Detect which cell encompasses the target text, then output its (x, y) center coordinate. 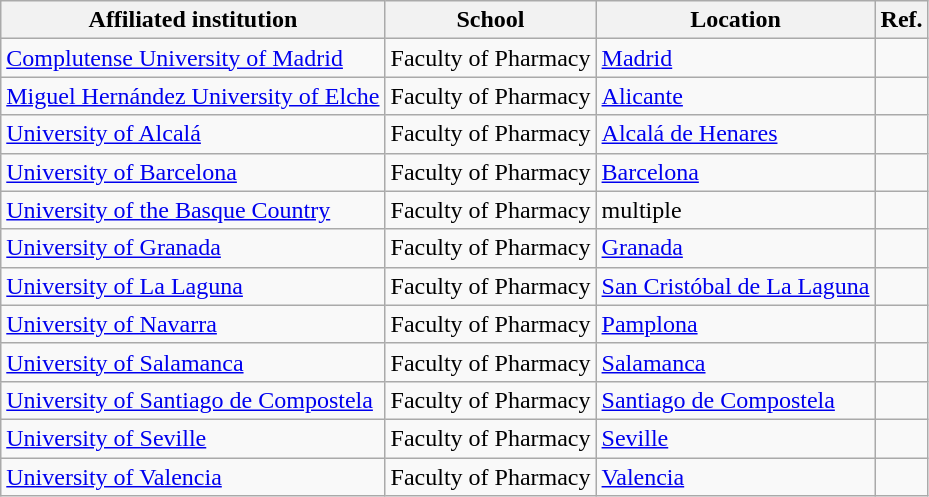
Barcelona (736, 172)
Affiliated institution (193, 20)
University of La Laguna (193, 286)
Seville (736, 438)
University of the Basque Country (193, 210)
University of Santiago de Compostela (193, 400)
Location (736, 20)
University of Barcelona (193, 172)
University of Seville (193, 438)
Granada (736, 248)
Santiago de Compostela (736, 400)
Miguel Hernández University of Elche (193, 96)
Ref. (902, 20)
University of Granada (193, 248)
San Cristóbal de La Laguna (736, 286)
Pamplona (736, 324)
Madrid (736, 58)
University of Salamanca (193, 362)
Alicante (736, 96)
multiple (736, 210)
University of Alcalá (193, 134)
University of Valencia (193, 477)
Valencia (736, 477)
University of Navarra (193, 324)
Complutense University of Madrid (193, 58)
School (490, 20)
Alcalá de Henares (736, 134)
Salamanca (736, 362)
